Return the [X, Y] coordinate for the center point of the cell that contains the specified text.  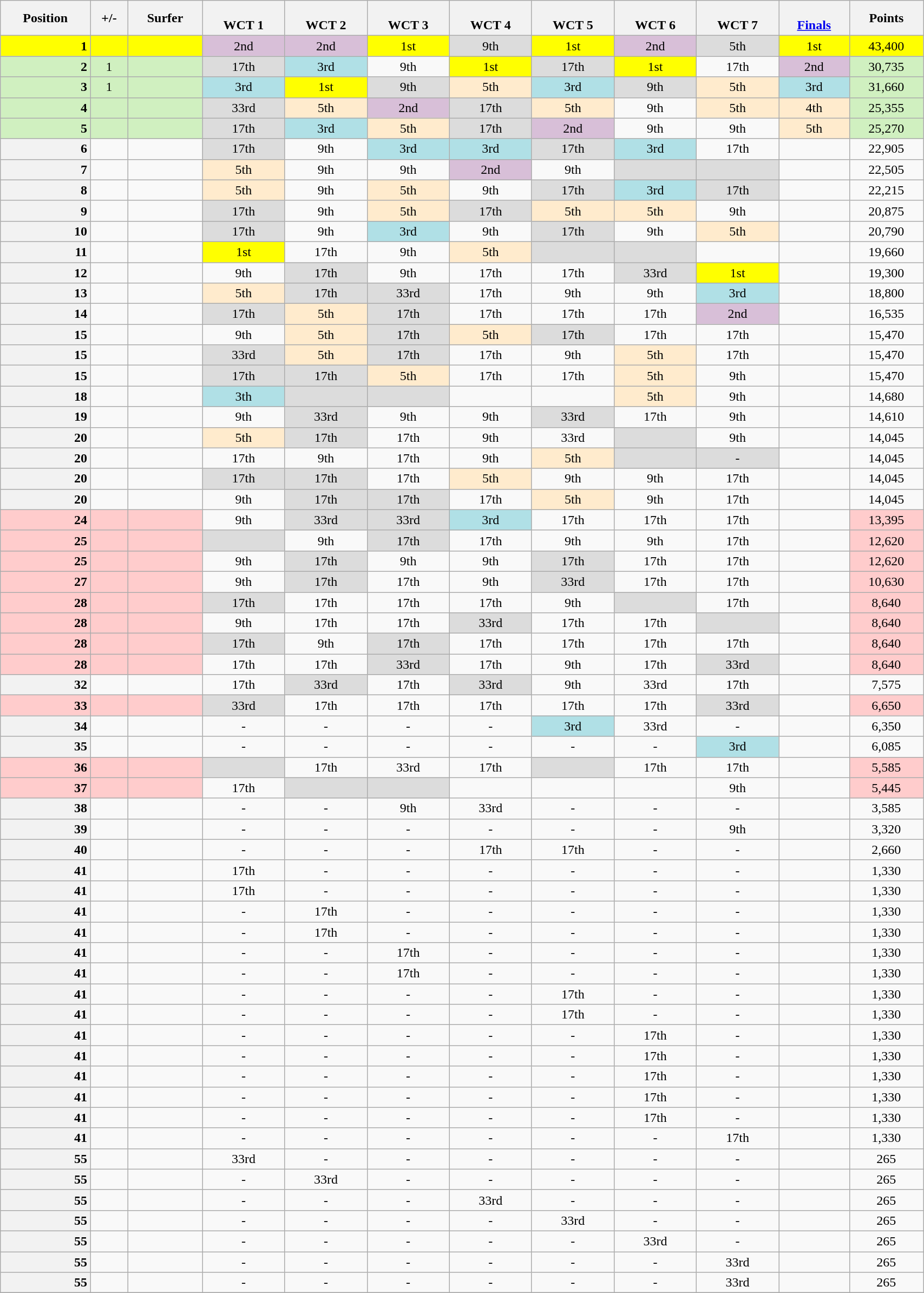
19,300 [887, 272]
9 [45, 211]
7,575 [887, 685]
5 [45, 128]
16,535 [887, 314]
+/- [109, 18]
36 [45, 767]
3,585 [887, 808]
18,800 [887, 293]
38 [45, 808]
WCT 5 [573, 18]
6,350 [887, 726]
8 [45, 190]
Points [887, 18]
22,505 [887, 169]
6,085 [887, 747]
20,875 [887, 211]
20,790 [887, 231]
35 [45, 747]
WCT 3 [408, 18]
3,320 [887, 829]
10 [45, 231]
37 [45, 788]
14 [45, 314]
3 [45, 87]
25,270 [887, 128]
40 [45, 850]
3th [244, 396]
6,650 [887, 706]
7 [45, 169]
34 [45, 726]
2 [45, 67]
6 [45, 149]
14,610 [887, 417]
13 [45, 293]
32 [45, 685]
4th [814, 108]
43,400 [887, 46]
18 [45, 396]
5,445 [887, 788]
22,215 [887, 190]
27 [45, 582]
24 [45, 520]
WCT 1 [244, 18]
WCT 4 [490, 18]
19 [45, 417]
39 [45, 829]
Position [45, 18]
5,585 [887, 767]
19,660 [887, 252]
31,660 [887, 87]
25,355 [887, 108]
WCT 7 [738, 18]
33 [45, 706]
11 [45, 252]
22,905 [887, 149]
4 [45, 108]
Surfer [165, 18]
12 [45, 272]
WCT 6 [655, 18]
Finals [814, 18]
WCT 2 [326, 18]
13,395 [887, 520]
14,680 [887, 396]
2,660 [887, 850]
30,735 [887, 67]
10,630 [887, 582]
